Locate the cell with the specified text and output its (x, y) center coordinate. 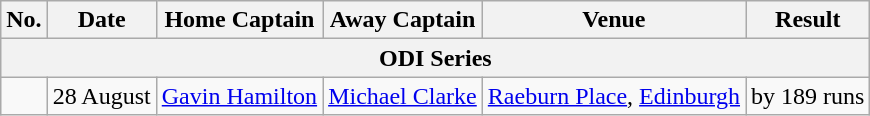
Venue (614, 20)
Date (102, 20)
by 189 runs (808, 96)
28 August (102, 96)
Home Captain (239, 20)
Result (808, 20)
No. (24, 20)
ODI Series (436, 58)
Michael Clarke (403, 96)
Gavin Hamilton (239, 96)
Raeburn Place, Edinburgh (614, 96)
Away Captain (403, 20)
